Find where the given text appears and provide that cell's center as (x, y) coordinate. 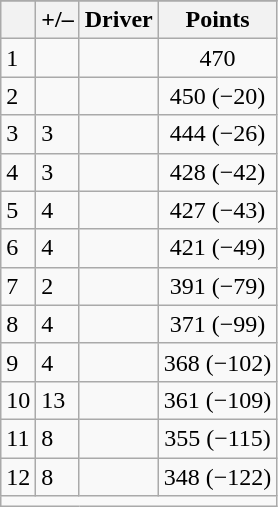
444 (−26) (218, 134)
368 (−102) (218, 362)
Points (218, 20)
348 (−122) (218, 477)
10 (18, 400)
11 (18, 438)
5 (18, 210)
421 (−49) (218, 248)
470 (218, 58)
355 (−115) (218, 438)
1 (18, 58)
450 (−20) (218, 96)
427 (−43) (218, 210)
9 (18, 362)
+/– (58, 20)
428 (−42) (218, 172)
12 (18, 477)
6 (18, 248)
371 (−99) (218, 324)
Driver (118, 20)
391 (−79) (218, 286)
13 (58, 400)
361 (−109) (218, 400)
7 (18, 286)
